From the cell containing the given text, extract its center point as [x, y] coordinate. 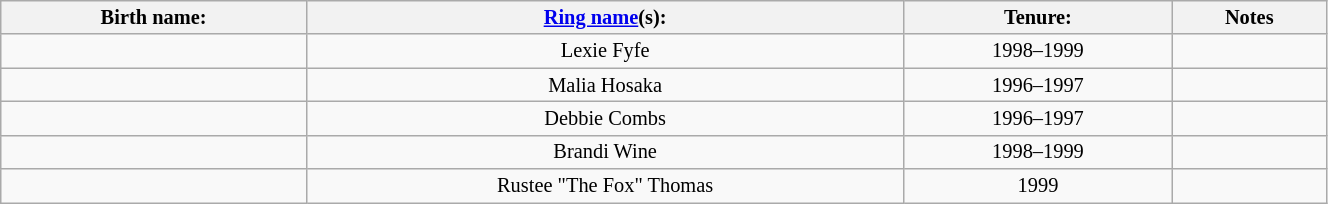
Debbie Combs [604, 118]
Tenure: [1038, 17]
1999 [1038, 186]
Ring name(s): [604, 17]
Rustee "The Fox" Thomas [604, 186]
Malia Hosaka [604, 85]
Notes [1249, 17]
Brandi Wine [604, 152]
Lexie Fyfe [604, 51]
Birth name: [154, 17]
